Determine the [X, Y] coordinate at the center of the cell enclosing the given text.  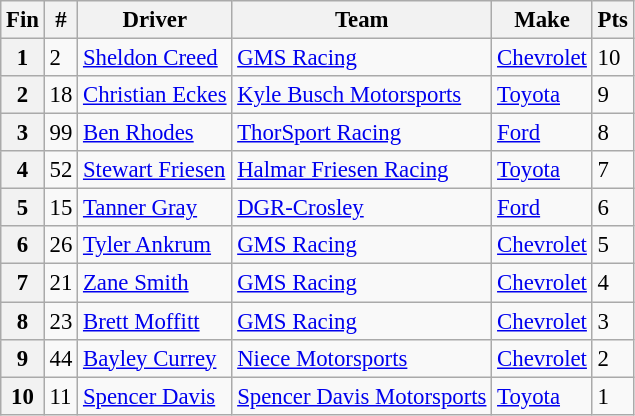
Halmar Friesen Racing [362, 170]
Bayley Currey [155, 358]
Brett Moffitt [155, 321]
Stewart Friesen [155, 170]
15 [60, 208]
Tyler Ankrum [155, 245]
52 [60, 170]
Christian Eckes [155, 95]
99 [60, 133]
44 [60, 358]
ThorSport Racing [362, 133]
Tanner Gray [155, 208]
# [60, 20]
Ben Rhodes [155, 133]
Make [542, 20]
Sheldon Creed [155, 58]
Kyle Busch Motorsports [362, 95]
Driver [155, 20]
Team [362, 20]
Fin [23, 20]
21 [60, 283]
Zane Smith [155, 283]
23 [60, 321]
Spencer Davis [155, 396]
Niece Motorsports [362, 358]
Spencer Davis Motorsports [362, 396]
18 [60, 95]
DGR-Crosley [362, 208]
Pts [612, 20]
26 [60, 245]
11 [60, 396]
